Extract the [X, Y] coordinate from the center of the cell holding the provided text.  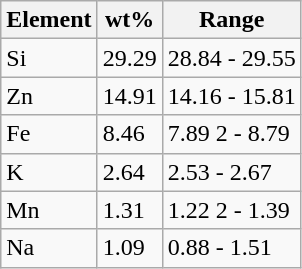
1.22 2 - 1.39 [232, 210]
K [49, 172]
Na [49, 248]
Mn [49, 210]
14.91 [130, 96]
0.88 - 1.51 [232, 248]
Element [49, 20]
Si [49, 58]
8.46 [130, 134]
7.89 2 - 8.79 [232, 134]
Fe [49, 134]
wt% [130, 20]
28.84 - 29.55 [232, 58]
29.29 [130, 58]
2.64 [130, 172]
2.53 - 2.67 [232, 172]
Range [232, 20]
Zn [49, 96]
1.09 [130, 248]
1.31 [130, 210]
14.16 - 15.81 [232, 96]
